Identify which cell holds the provided text, then report its (x, y) central coordinate. 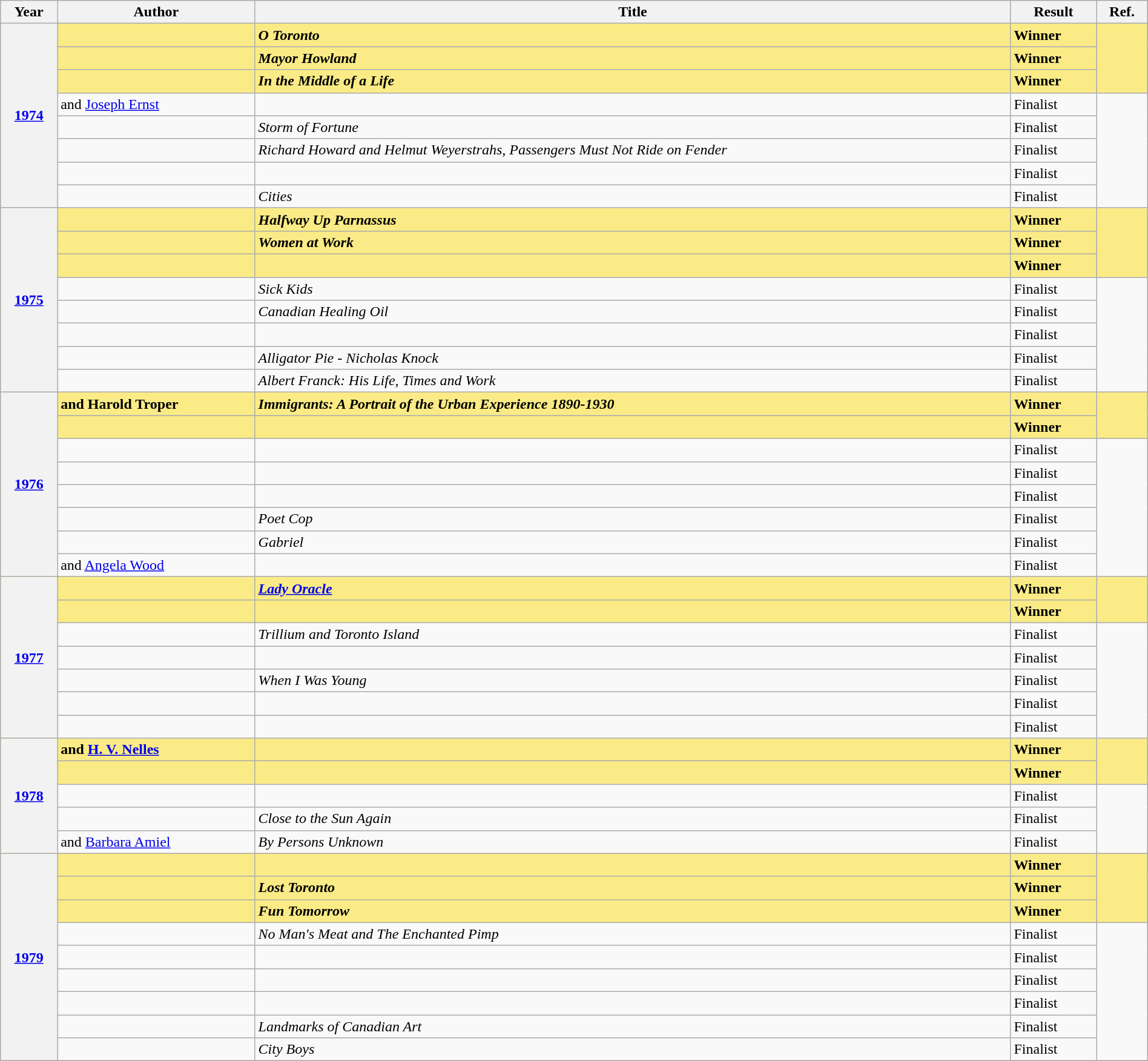
Alligator Pie - Nicholas Knock (633, 358)
Albert Franck: His Life, Times and Work (633, 381)
Lady Oracle (633, 588)
Halfway Up Parnassus (633, 219)
Cities (633, 196)
Storm of Fortune (633, 127)
Mayor Howland (633, 58)
Year (29, 12)
Close to the Sun Again (633, 819)
Result (1054, 12)
1975 (29, 300)
1976 (29, 484)
and Barbara Amiel (156, 842)
Fun Tomorrow (633, 911)
Landmarks of Canadian Art (633, 1026)
and Angela Wood (156, 565)
1978 (29, 796)
City Boys (633, 1049)
1974 (29, 116)
In the Middle of a Life (633, 81)
and Joseph Ernst (156, 104)
Ref. (1122, 12)
Gabriel (633, 542)
and Harold Troper (156, 404)
When I Was Young (633, 681)
Immigrants: A Portrait of the Urban Experience 1890-1930 (633, 404)
Richard Howard and Helmut Weyerstrahs, Passengers Must Not Ride on Fender (633, 150)
Sick Kids (633, 289)
Trillium and Toronto Island (633, 634)
By Persons Unknown (633, 842)
Poet Cop (633, 519)
No Man's Meat and The Enchanted Pimp (633, 934)
Lost Toronto (633, 888)
and H. V. Nelles (156, 750)
O Toronto (633, 35)
Author (156, 12)
Women at Work (633, 242)
Canadian Healing Oil (633, 312)
1979 (29, 957)
Title (633, 12)
1977 (29, 657)
